For the text-containing cell, return its midpoint in [X, Y] coordinate format. 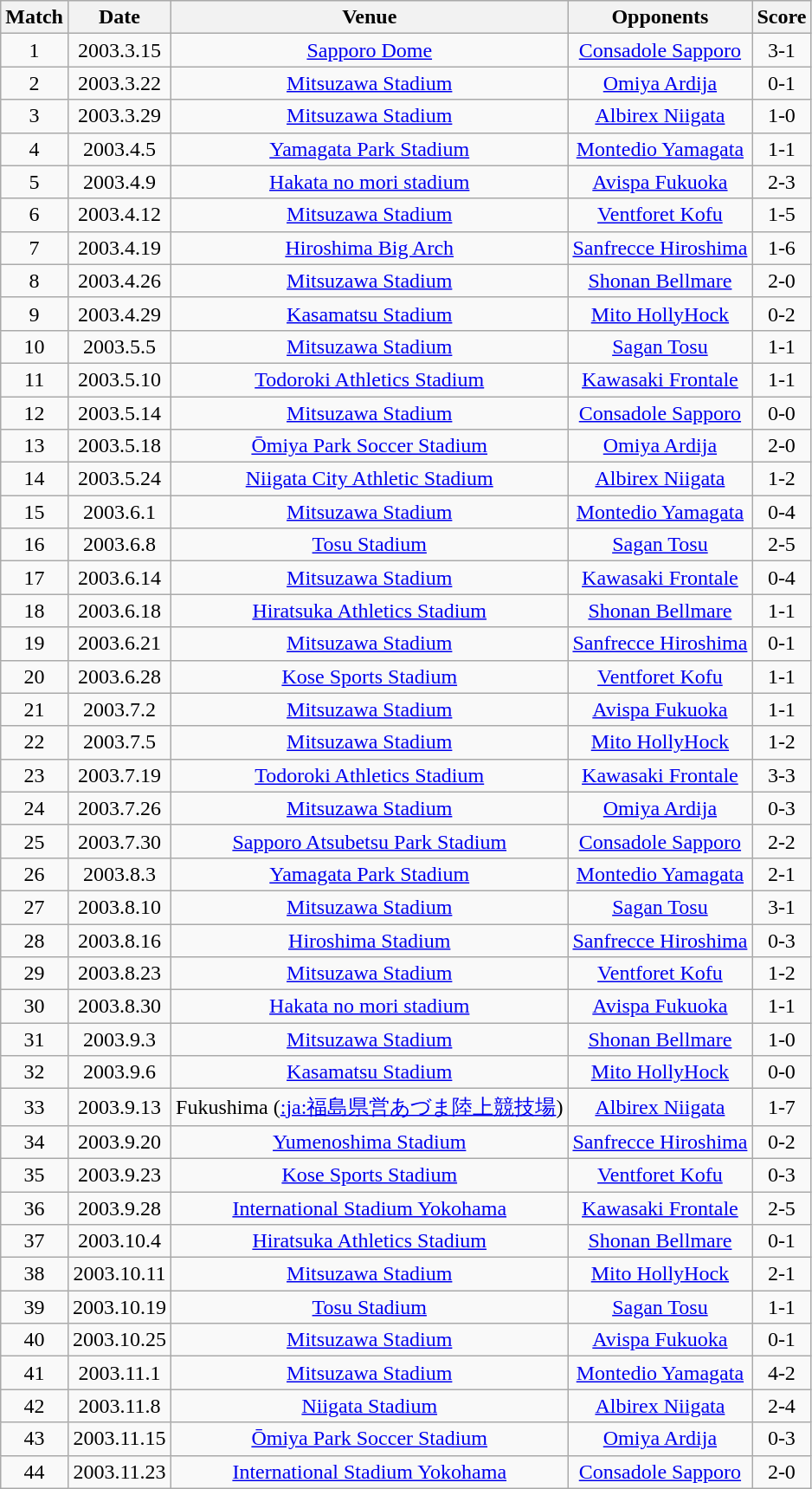
23 [35, 775]
Niigata City Athletic Stadium [370, 479]
Score [782, 17]
9 [35, 314]
21 [35, 709]
38 [35, 1274]
2003.9.3 [119, 1039]
18 [35, 611]
2003.11.1 [119, 1373]
30 [35, 1007]
2003.6.1 [119, 512]
2003.9.6 [119, 1072]
2003.4.5 [119, 149]
41 [35, 1373]
Hiroshima Big Arch [370, 248]
39 [35, 1307]
2003.5.5 [119, 346]
2003.6.28 [119, 677]
26 [35, 874]
2003.9.13 [119, 1107]
1 [35, 50]
2003.10.4 [119, 1241]
2003.9.23 [119, 1175]
40 [35, 1340]
4 [35, 149]
31 [35, 1039]
2003.4.12 [119, 215]
2003.4.19 [119, 248]
2003.8.3 [119, 874]
2003.10.19 [119, 1307]
2003.5.24 [119, 479]
3-3 [782, 775]
2-4 [782, 1406]
2003.5.10 [119, 379]
35 [35, 1175]
Sapporo Atsubetsu Park Stadium [370, 841]
29 [35, 974]
2003.8.30 [119, 1007]
2003.11.23 [119, 1472]
2003.11.8 [119, 1406]
2003.4.29 [119, 314]
2003.7.2 [119, 709]
2003.5.18 [119, 446]
2003.11.15 [119, 1439]
28 [35, 940]
7 [35, 248]
Fukushima (:ja:福島県営あづま陸上競技場) [370, 1107]
Niigata Stadium [370, 1406]
37 [35, 1241]
2003.8.10 [119, 907]
3 [35, 116]
25 [35, 841]
11 [35, 379]
Date [119, 17]
20 [35, 677]
2003.4.9 [119, 182]
2 [35, 83]
24 [35, 808]
2003.6.8 [119, 545]
2003.7.30 [119, 841]
2003.3.15 [119, 50]
8 [35, 281]
2003.10.25 [119, 1340]
1-7 [782, 1107]
34 [35, 1142]
2003.5.14 [119, 413]
2003.8.16 [119, 940]
19 [35, 644]
36 [35, 1208]
15 [35, 512]
2003.3.22 [119, 83]
5 [35, 182]
1-6 [782, 248]
2-2 [782, 841]
43 [35, 1439]
2003.6.18 [119, 611]
2003.6.14 [119, 578]
32 [35, 1072]
2003.9.20 [119, 1142]
2003.8.23 [119, 974]
42 [35, 1406]
2003.3.29 [119, 116]
16 [35, 545]
27 [35, 907]
13 [35, 446]
2003.7.5 [119, 742]
10 [35, 346]
22 [35, 742]
4-2 [782, 1373]
44 [35, 1472]
2003.7.26 [119, 808]
1-5 [782, 215]
2-3 [782, 182]
33 [35, 1107]
Sapporo Dome [370, 50]
2003.9.28 [119, 1208]
2003.4.26 [119, 281]
Match [35, 17]
Venue [370, 17]
2003.10.11 [119, 1274]
Opponents [660, 17]
6 [35, 215]
12 [35, 413]
2003.7.19 [119, 775]
Hiroshima Stadium [370, 940]
17 [35, 578]
14 [35, 479]
Yumenoshima Stadium [370, 1142]
2003.6.21 [119, 644]
